From the cell containing the given text, extract its center point as [x, y] coordinate. 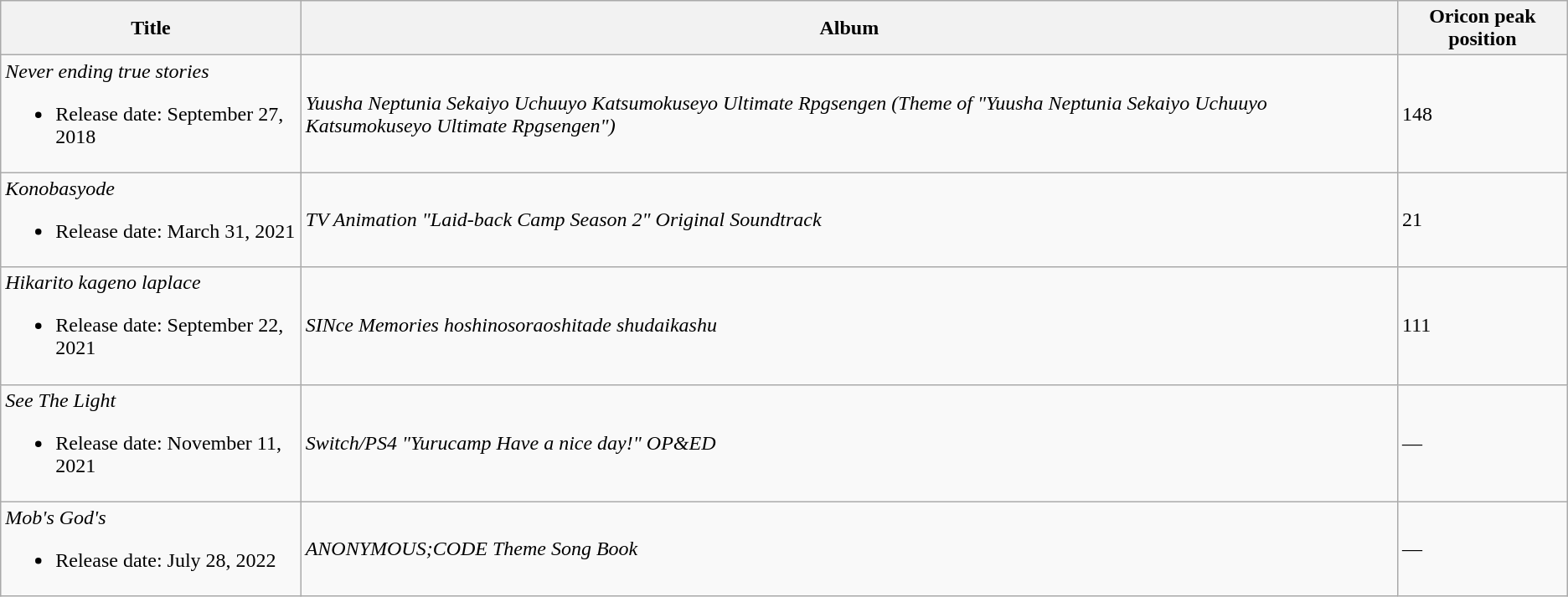
TV Animation "Laid-back Camp Season 2" Original Soundtrack [849, 219]
ANONYMOUS;CODE Theme Song Book [849, 549]
Mob's God'sRelease date: July 28, 2022 [151, 549]
Oricon peak position [1483, 28]
Title [151, 28]
See The LightRelease date: November 11, 2021 [151, 443]
SINce Memories hoshinosoraoshitade shudaikashu [849, 326]
111 [1483, 326]
21 [1483, 219]
KonobasyodeRelease date: March 31, 2021 [151, 219]
Never ending true storiesRelease date: September 27, 2018 [151, 114]
148 [1483, 114]
Switch/PS4 "Yurucamp Have a nice day!" OP&ED [849, 443]
Album [849, 28]
Yuusha Neptunia Sekaiyo Uchuuyo Katsumokuseyo Ultimate Rpgsengen (Theme of "Yuusha Neptunia Sekaiyo Uchuuyo Katsumokuseyo Ultimate Rpgsengen") [849, 114]
Hikarito kageno laplaceRelease date: September 22, 2021 [151, 326]
